Find where the given text appears and provide that cell's center as [x, y] coordinate. 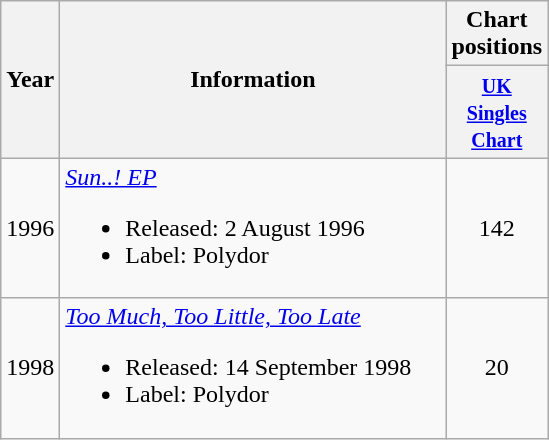
UK Singles Chart [497, 112]
1998 [30, 368]
Too Much, Too Little, Too LateReleased: 14 September 1998Label: Polydor [253, 368]
Year [30, 80]
Sun..! EPReleased: 2 August 1996Label: Polydor [253, 228]
20 [497, 368]
Chart positions [497, 34]
1996 [30, 228]
Information [253, 80]
142 [497, 228]
